Locate the cell with the specified text and output its [X, Y] center coordinate. 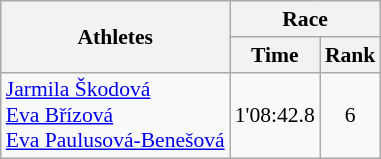
Rank [350, 55]
Time [275, 55]
Jarmila ŠkodováEva BřízováEva Paulusová-Benešová [116, 116]
6 [350, 116]
1'08:42.8 [275, 116]
Race [306, 19]
Athletes [116, 36]
